Scan for the cell matching the given text and deliver its [x, y] coordinate at center. 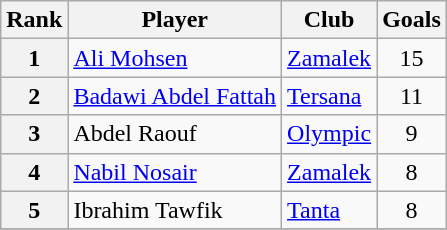
Player [175, 20]
Olympic [330, 134]
4 [34, 172]
15 [412, 58]
1 [34, 58]
Tanta [330, 210]
Ibrahim Tawfik [175, 210]
Goals [412, 20]
Abdel Raouf [175, 134]
Nabil Nosair [175, 172]
Ali Mohsen [175, 58]
Club [330, 20]
Tersana [330, 96]
5 [34, 210]
Badawi Abdel Fattah [175, 96]
11 [412, 96]
Rank [34, 20]
9 [412, 134]
3 [34, 134]
2 [34, 96]
